Output the (x, y) coordinate of the center of the cell containing the given text.  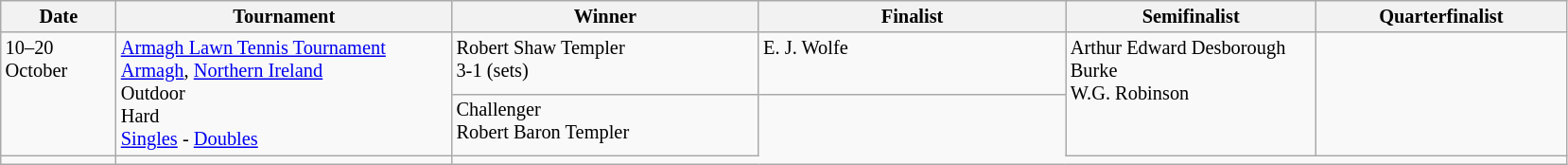
E. J. Wolfe (912, 63)
Armagh Lawn Tennis TournamentArmagh, Northern IrelandOutdoorHardSingles - Doubles (284, 94)
Tournament (284, 16)
Finalist (912, 16)
Robert Shaw Templer3-1 (sets) (605, 63)
10–20 October (59, 94)
Semifinalist (1192, 16)
Winner (605, 16)
Quarterfinalist (1441, 16)
Challenger Robert Baron Templer (605, 125)
Arthur Edward Desborough Burke W.G. Robinson (1192, 94)
Date (59, 16)
